Locate the cell with the specified text and output its [x, y] center coordinate. 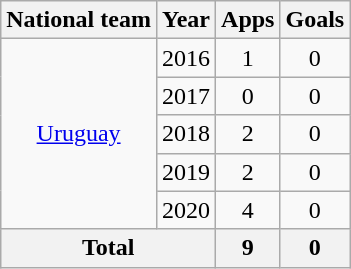
4 [248, 210]
2016 [186, 58]
2019 [186, 172]
2017 [186, 96]
Total [108, 248]
National team [79, 20]
Goals [315, 20]
Apps [248, 20]
2020 [186, 210]
2018 [186, 134]
1 [248, 58]
Uruguay [79, 134]
Year [186, 20]
9 [248, 248]
